Return (x, y) of the center of cell containing provided text 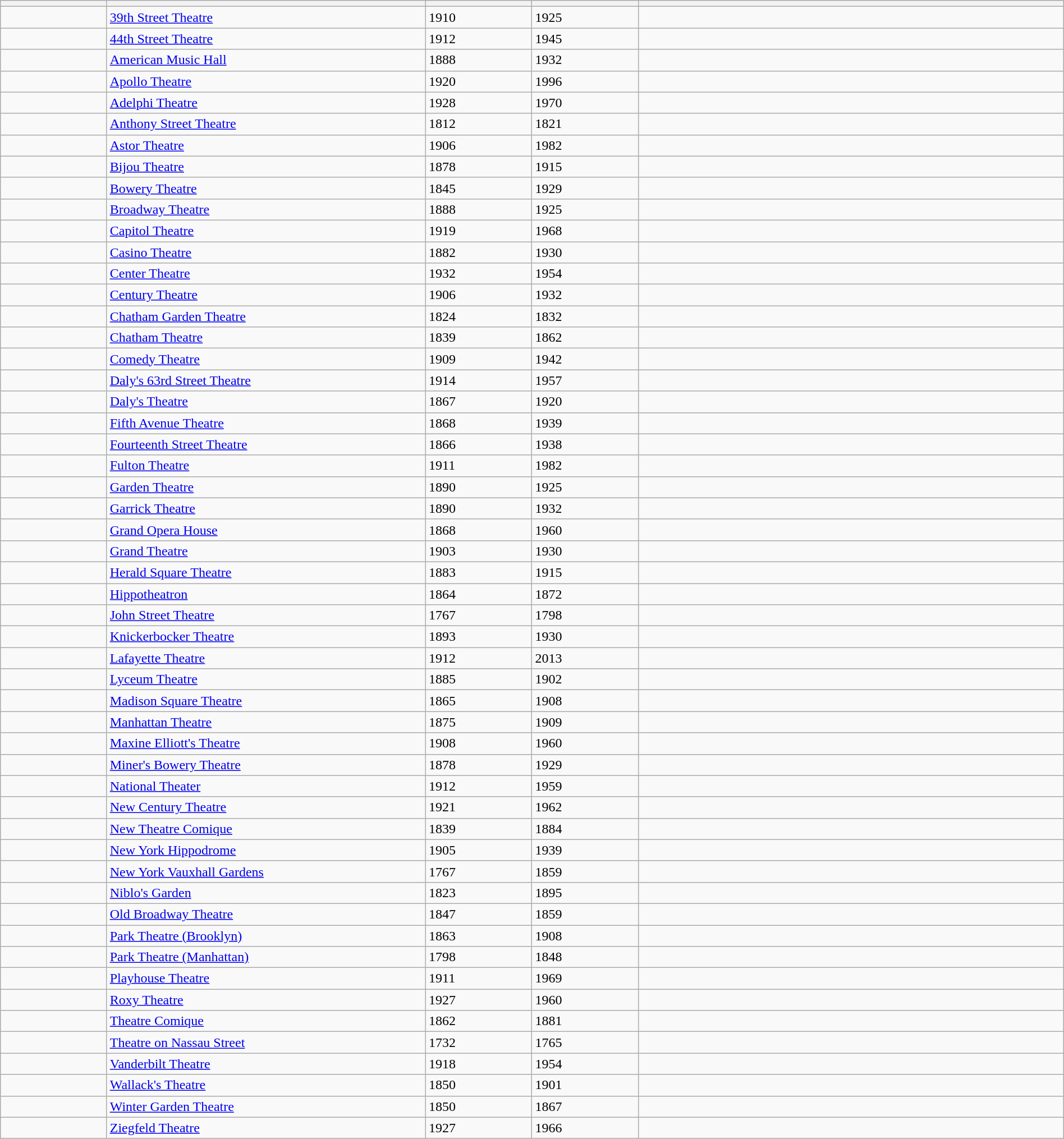
Lafayette Theatre (266, 658)
Niblo's Garden (266, 893)
Hippotheatron (266, 594)
New Theatre Comique (266, 829)
1996 (585, 81)
1957 (585, 380)
New York Vauxhall Gardens (266, 871)
Capitol Theatre (266, 231)
Lyceum Theatre (266, 679)
1872 (585, 594)
New York Hippodrome (266, 850)
1848 (585, 957)
Daly's 63rd Street Theatre (266, 380)
1910 (479, 17)
Wallack's Theatre (266, 1085)
Adelphi Theatre (266, 103)
1881 (585, 1021)
Garden Theatre (266, 487)
1919 (479, 231)
Chatham Theatre (266, 338)
John Street Theatre (266, 616)
1962 (585, 807)
Theatre Comique (266, 1021)
1903 (479, 551)
1942 (585, 359)
1959 (585, 786)
1970 (585, 103)
Bowery Theatre (266, 188)
National Theater (266, 786)
Daly's Theatre (266, 402)
Park Theatre (Manhattan) (266, 957)
1847 (479, 914)
Old Broadway Theatre (266, 914)
Century Theatre (266, 295)
1945 (585, 39)
2013 (585, 658)
Vanderbilt Theatre (266, 1064)
Astor Theatre (266, 145)
1864 (479, 594)
1863 (479, 935)
Garrick Theatre (266, 508)
1832 (585, 316)
Playhouse Theatre (266, 979)
Knickerbocker Theatre (266, 637)
1812 (479, 124)
Herald Square Theatre (266, 572)
1765 (585, 1042)
1882 (479, 252)
Roxy Theatre (266, 1000)
Anthony Street Theatre (266, 124)
1865 (479, 701)
Madison Square Theatre (266, 701)
1884 (585, 829)
Maxine Elliott's Theatre (266, 743)
1928 (479, 103)
Theatre on Nassau Street (266, 1042)
Manhattan Theatre (266, 722)
1824 (479, 316)
Park Theatre (Brooklyn) (266, 935)
1893 (479, 637)
Apollo Theatre (266, 81)
Chatham Garden Theatre (266, 316)
1918 (479, 1064)
1875 (479, 722)
1905 (479, 850)
44th Street Theatre (266, 39)
Bijou Theatre (266, 167)
1901 (585, 1085)
New Century Theatre (266, 807)
1821 (585, 124)
Grand Opera House (266, 530)
Center Theatre (266, 274)
Broadway Theatre (266, 209)
1885 (479, 679)
Comedy Theatre (266, 359)
1823 (479, 893)
Grand Theatre (266, 551)
39th Street Theatre (266, 17)
1866 (479, 444)
Ziegfeld Theatre (266, 1128)
1968 (585, 231)
Fifth Avenue Theatre (266, 423)
1732 (479, 1042)
1921 (479, 807)
1969 (585, 979)
1938 (585, 444)
1902 (585, 679)
Winter Garden Theatre (266, 1106)
Fourteenth Street Theatre (266, 444)
1914 (479, 380)
Fulton Theatre (266, 466)
1895 (585, 893)
Miner's Bowery Theatre (266, 765)
1966 (585, 1128)
1845 (479, 188)
American Music Hall (266, 60)
Casino Theatre (266, 252)
1883 (479, 572)
